For the text-containing cell, return its midpoint in (x, y) coordinate format. 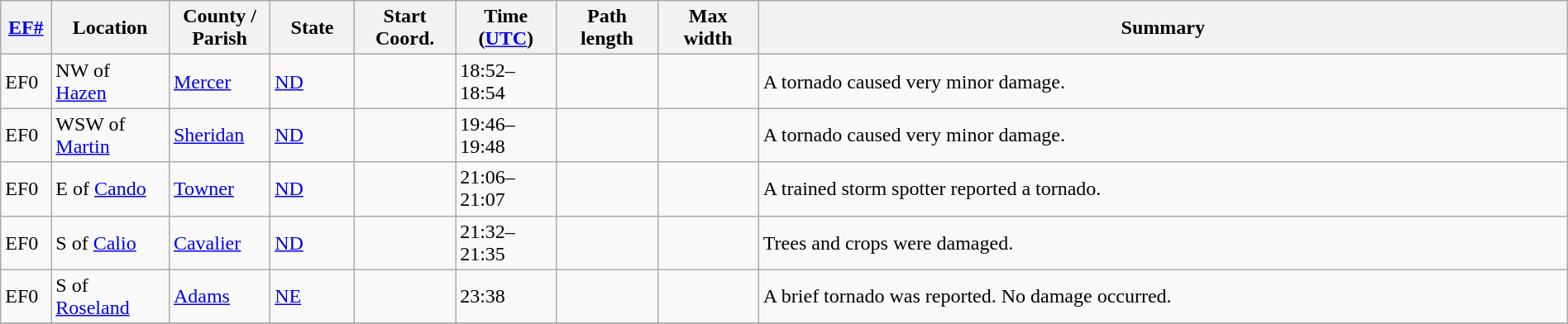
21:32–21:35 (506, 243)
Towner (219, 188)
Start Coord. (404, 28)
State (313, 28)
Mercer (219, 81)
21:06–21:07 (506, 188)
18:52–18:54 (506, 81)
S of Roseland (111, 296)
19:46–19:48 (506, 136)
NW of Hazen (111, 81)
County / Parish (219, 28)
Adams (219, 296)
Max width (708, 28)
Summary (1163, 28)
WSW of Martin (111, 136)
A trained storm spotter reported a tornado. (1163, 188)
23:38 (506, 296)
S of Calio (111, 243)
NE (313, 296)
EF# (26, 28)
Trees and crops were damaged. (1163, 243)
Cavalier (219, 243)
A brief tornado was reported. No damage occurred. (1163, 296)
Sheridan (219, 136)
Time (UTC) (506, 28)
Location (111, 28)
Path length (607, 28)
E of Cando (111, 188)
